Extract the [X, Y] coordinate from the center of the cell holding the provided text.  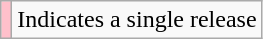
Indicates a single release [137, 20]
